Extract the [X, Y] coordinate from the center of the cell holding the provided text.  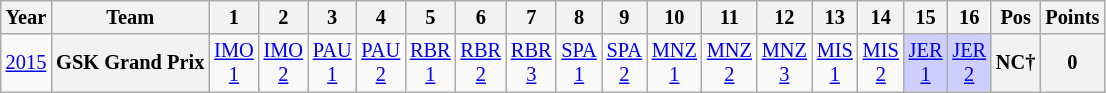
3 [332, 17]
PAU2 [380, 63]
JER2 [969, 63]
Points [1072, 17]
13 [835, 17]
2 [284, 17]
9 [624, 17]
8 [578, 17]
5 [430, 17]
15 [926, 17]
PAU1 [332, 63]
MIS2 [881, 63]
1 [234, 17]
NC† [1016, 63]
6 [481, 17]
Pos [1016, 17]
MNZ2 [730, 63]
12 [784, 17]
Year [26, 17]
4 [380, 17]
11 [730, 17]
JER1 [926, 63]
MNZ1 [674, 63]
SPA1 [578, 63]
IMO1 [234, 63]
GSK Grand Prix [130, 63]
14 [881, 17]
MIS1 [835, 63]
MNZ3 [784, 63]
SPA2 [624, 63]
Team [130, 17]
16 [969, 17]
7 [531, 17]
0 [1072, 63]
IMO2 [284, 63]
10 [674, 17]
RBR2 [481, 63]
RBR3 [531, 63]
RBR1 [430, 63]
2015 [26, 63]
